Detect which cell encompasses the target text, then output its [X, Y] center coordinate. 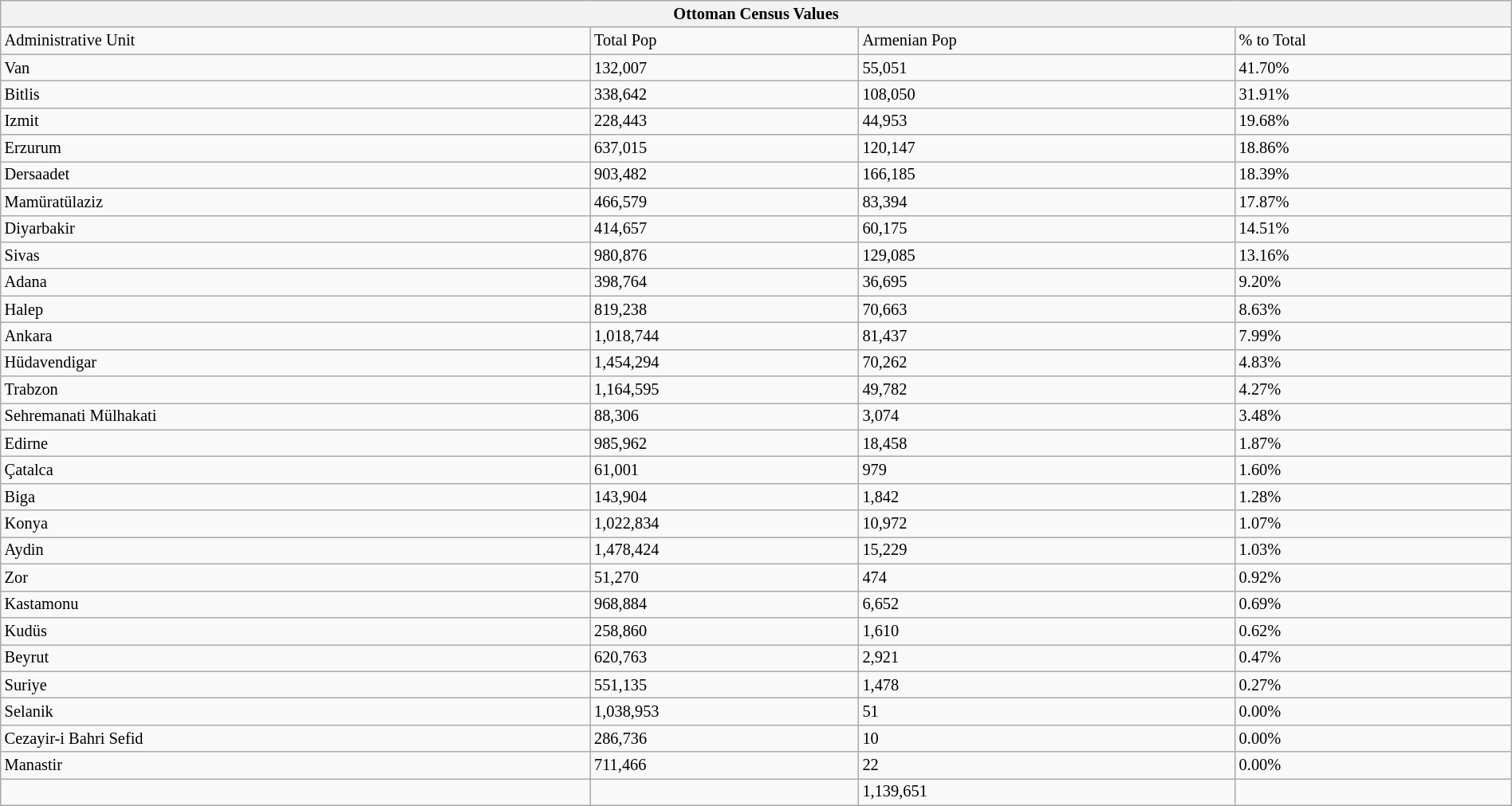
Zor [295, 577]
398,764 [724, 282]
819,238 [724, 309]
1,139,651 [1047, 792]
Trabzon [295, 390]
Total Pop [724, 41]
60,175 [1047, 229]
Çatalca [295, 470]
10,972 [1047, 524]
Manastir [295, 765]
Diyarbakir [295, 229]
108,050 [1047, 94]
985,962 [724, 443]
120,147 [1047, 148]
Edirne [295, 443]
1,022,834 [724, 524]
51 [1047, 711]
Hüdavendigar [295, 363]
88,306 [724, 416]
0.69% [1373, 604]
414,657 [724, 229]
Armenian Pop [1047, 41]
1.87% [1373, 443]
83,394 [1047, 202]
Ankara [295, 336]
474 [1047, 577]
22 [1047, 765]
166,185 [1047, 175]
70,663 [1047, 309]
338,642 [724, 94]
Konya [295, 524]
Dersaadet [295, 175]
Mamüratülaziz [295, 202]
14.51% [1373, 229]
Kastamonu [295, 604]
Bitlis [295, 94]
Ottoman Census Values [756, 14]
61,001 [724, 470]
Aydin [295, 550]
13.16% [1373, 255]
129,085 [1047, 255]
3,074 [1047, 416]
Suriye [295, 685]
0.27% [1373, 685]
228,443 [724, 121]
44,953 [1047, 121]
1.03% [1373, 550]
903,482 [724, 175]
Administrative Unit [295, 41]
0.92% [1373, 577]
1.07% [1373, 524]
980,876 [724, 255]
15,229 [1047, 550]
55,051 [1047, 68]
Biga [295, 497]
18.39% [1373, 175]
10 [1047, 738]
132,007 [724, 68]
Selanik [295, 711]
7.99% [1373, 336]
17.87% [1373, 202]
Halep [295, 309]
6,652 [1047, 604]
2,921 [1047, 658]
637,015 [724, 148]
0.47% [1373, 658]
18,458 [1047, 443]
1.28% [1373, 497]
1,610 [1047, 631]
8.63% [1373, 309]
Cezayir-i Bahri Sefid [295, 738]
1,454,294 [724, 363]
Adana [295, 282]
1,038,953 [724, 711]
19.68% [1373, 121]
Sivas [295, 255]
979 [1047, 470]
4.83% [1373, 363]
Erzurum [295, 148]
143,904 [724, 497]
551,135 [724, 685]
1,018,744 [724, 336]
4.27% [1373, 390]
70,262 [1047, 363]
466,579 [724, 202]
3.48% [1373, 416]
0.62% [1373, 631]
36,695 [1047, 282]
31.91% [1373, 94]
Kudüs [295, 631]
41.70% [1373, 68]
81,437 [1047, 336]
968,884 [724, 604]
% to Total [1373, 41]
258,860 [724, 631]
1,164,595 [724, 390]
Beyrut [295, 658]
620,763 [724, 658]
51,270 [724, 577]
1,842 [1047, 497]
Sehremanati Mülhakati [295, 416]
18.86% [1373, 148]
49,782 [1047, 390]
Izmit [295, 121]
286,736 [724, 738]
1,478,424 [724, 550]
1.60% [1373, 470]
Van [295, 68]
1,478 [1047, 685]
9.20% [1373, 282]
711,466 [724, 765]
